Find where the given text appears and provide that cell's center as [x, y] coordinate. 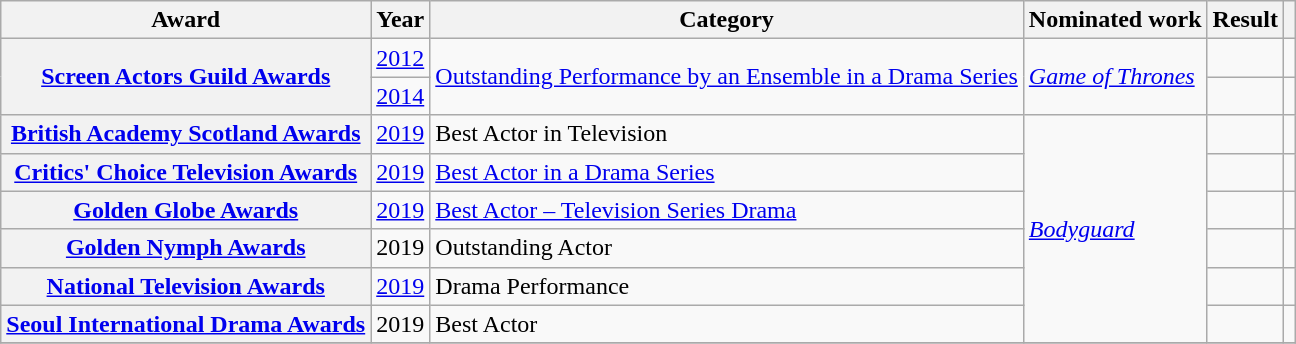
Critics' Choice Television Awards [186, 172]
Nominated work [1115, 20]
Game of Thrones [1115, 77]
Bodyguard [1115, 229]
Best Actor in Television [727, 134]
National Television Awards [186, 286]
Category [727, 20]
Award [186, 20]
Golden Nymph Awards [186, 248]
Best Actor – Television Series Drama [727, 210]
Outstanding Performance by an Ensemble in a Drama Series [727, 77]
Result [1245, 20]
2012 [400, 58]
Outstanding Actor [727, 248]
Best Actor [727, 324]
Year [400, 20]
Drama Performance [727, 286]
British Academy Scotland Awards [186, 134]
Golden Globe Awards [186, 210]
Best Actor in a Drama Series [727, 172]
Screen Actors Guild Awards [186, 77]
Seoul International Drama Awards [186, 324]
2014 [400, 96]
